Extract the [X, Y] coordinate from the center of the cell holding the provided text.  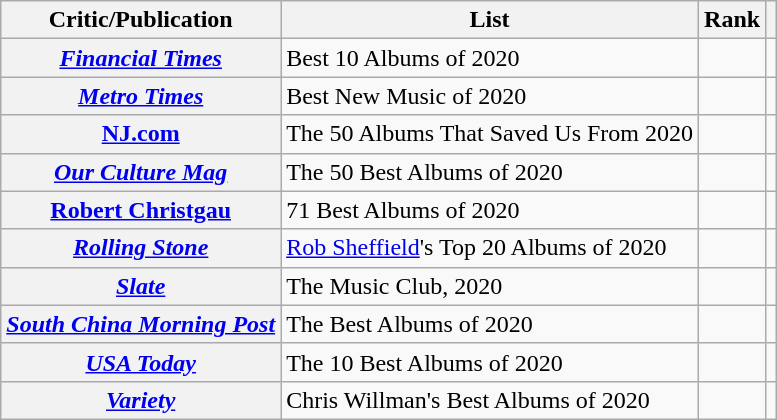
Our Culture Mag [141, 172]
Variety [141, 400]
South China Morning Post [141, 324]
Chris Willman's Best Albums of 2020 [490, 400]
Financial Times [141, 58]
Critic/Publication [141, 20]
Metro Times [141, 96]
Robert Christgau [141, 210]
The 10 Best Albums of 2020 [490, 362]
Best 10 Albums of 2020 [490, 58]
Best New Music of 2020 [490, 96]
71 Best Albums of 2020 [490, 210]
List [490, 20]
USA Today [141, 362]
Rolling Stone [141, 248]
NJ.com [141, 134]
The Best Albums of 2020 [490, 324]
Rob Sheffield's Top 20 Albums of 2020 [490, 248]
The 50 Albums That Saved Us From 2020 [490, 134]
Rank [732, 20]
Slate [141, 286]
The Music Club, 2020 [490, 286]
The 50 Best Albums of 2020 [490, 172]
